Determine the (X, Y) coordinate at the center of the cell enclosing the given text.  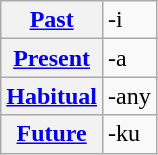
-a (130, 58)
Past (52, 20)
-ku (130, 134)
Present (52, 58)
Future (52, 134)
-any (130, 96)
Habitual (52, 96)
-i (130, 20)
